Return [X, Y] of the center of cell containing provided text 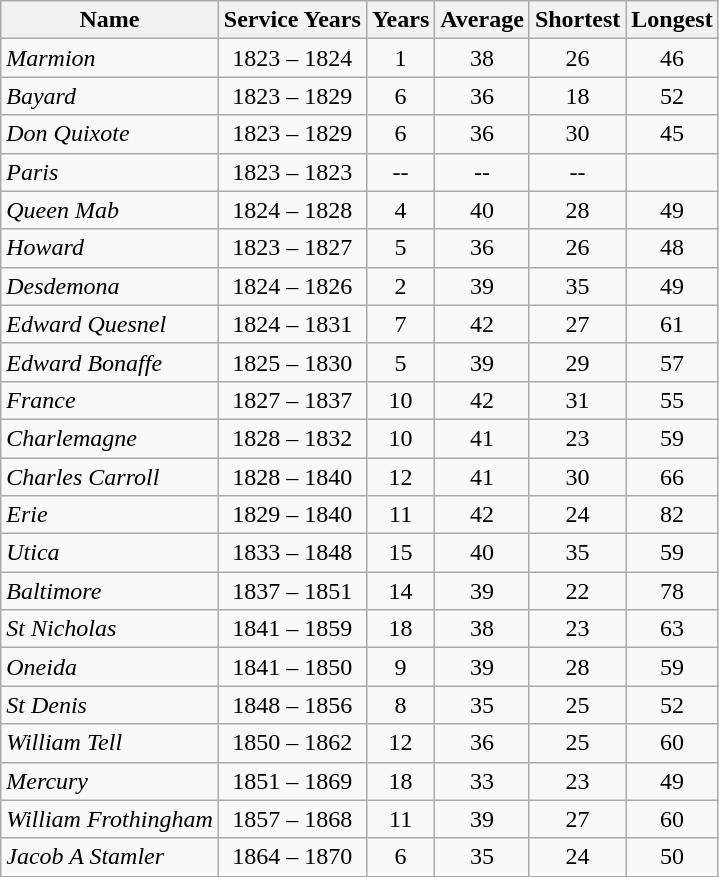
66 [672, 477]
1823 – 1824 [292, 58]
Shortest [577, 20]
48 [672, 248]
82 [672, 515]
1827 – 1837 [292, 400]
St Denis [110, 705]
1829 – 1840 [292, 515]
Edward Bonaffe [110, 362]
78 [672, 591]
1841 – 1850 [292, 667]
46 [672, 58]
Desdemona [110, 286]
57 [672, 362]
45 [672, 134]
1848 – 1856 [292, 705]
Charles Carroll [110, 477]
1 [400, 58]
Queen Mab [110, 210]
7 [400, 324]
William Frothingham [110, 819]
29 [577, 362]
Edward Quesnel [110, 324]
Bayard [110, 96]
1823 – 1823 [292, 172]
Longest [672, 20]
Years [400, 20]
50 [672, 857]
Paris [110, 172]
1824 – 1831 [292, 324]
1824 – 1828 [292, 210]
Erie [110, 515]
Howard [110, 248]
Don Quixote [110, 134]
15 [400, 553]
Service Years [292, 20]
8 [400, 705]
14 [400, 591]
55 [672, 400]
1823 – 1827 [292, 248]
Oneida [110, 667]
Average [482, 20]
Mercury [110, 781]
22 [577, 591]
63 [672, 629]
33 [482, 781]
1833 – 1848 [292, 553]
1850 – 1862 [292, 743]
Charlemagne [110, 438]
Utica [110, 553]
St Nicholas [110, 629]
1824 – 1826 [292, 286]
1828 – 1832 [292, 438]
1864 – 1870 [292, 857]
9 [400, 667]
Baltimore [110, 591]
1851 – 1869 [292, 781]
1825 – 1830 [292, 362]
2 [400, 286]
Name [110, 20]
31 [577, 400]
1841 – 1859 [292, 629]
1837 – 1851 [292, 591]
William Tell [110, 743]
Jacob A Stamler [110, 857]
France [110, 400]
4 [400, 210]
Marmion [110, 58]
1828 – 1840 [292, 477]
1857 – 1868 [292, 819]
61 [672, 324]
